Detect which cell encompasses the target text, then output its [x, y] center coordinate. 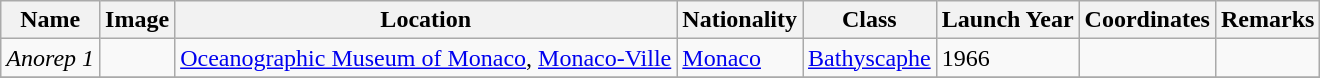
Remarks [1267, 20]
Name [50, 20]
Location [426, 20]
Coordinates [1147, 20]
Nationality [740, 20]
Oceanographic Museum of Monaco, Monaco-Ville [426, 58]
Image [138, 20]
Monaco [740, 58]
Anorep 1 [50, 58]
Class [870, 20]
1966 [1008, 58]
Bathyscaphe [870, 58]
Launch Year [1008, 20]
